Identify which cell holds the provided text, then report its (X, Y) central coordinate. 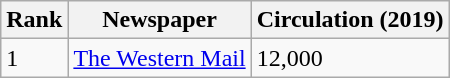
The Western Mail (160, 58)
12,000 (350, 58)
1 (34, 58)
Rank (34, 20)
Circulation (2019) (350, 20)
Newspaper (160, 20)
